Capture the cell that displays the provided text and extract its [X, Y] central coordinate. 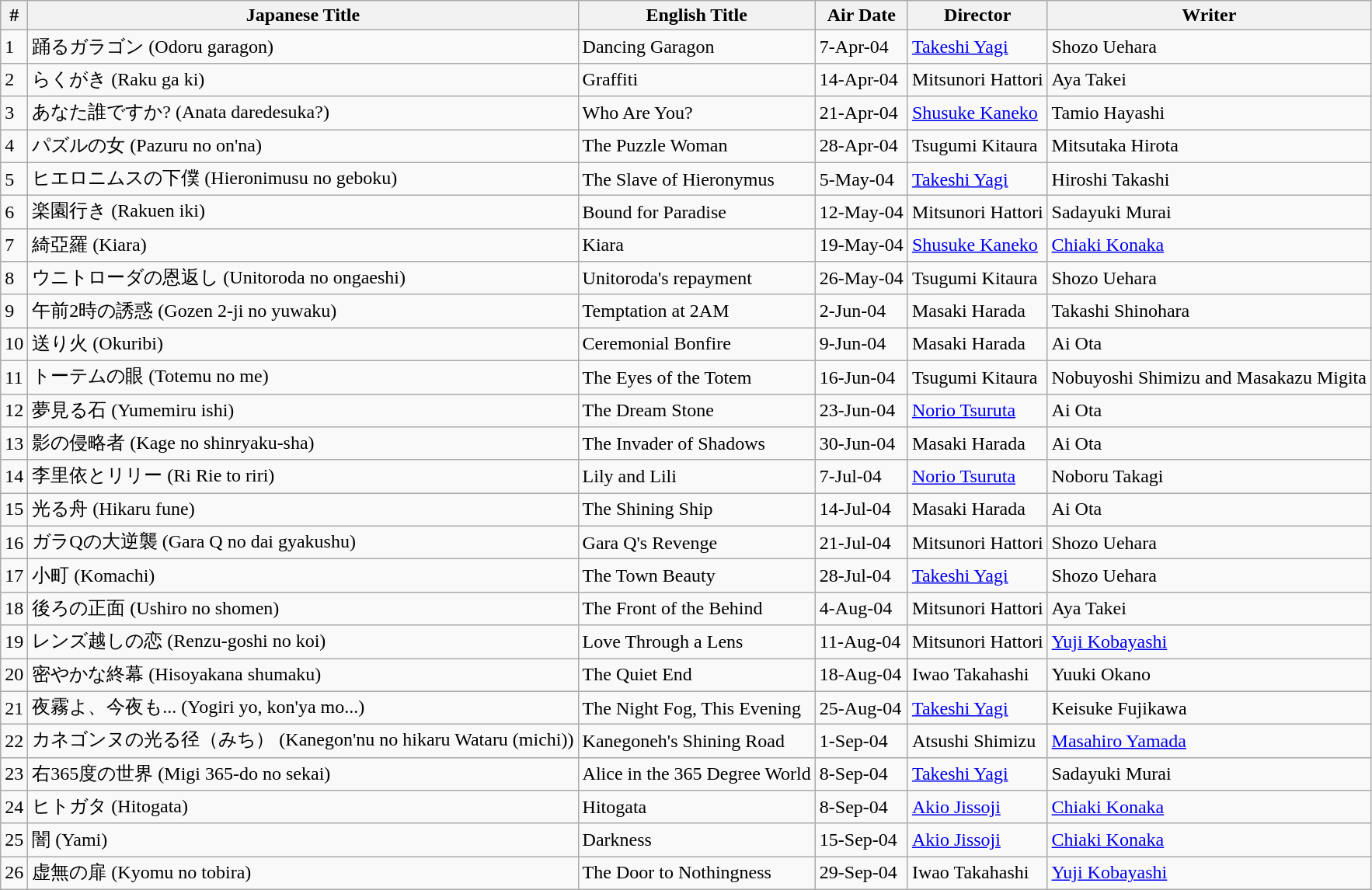
11 [14, 377]
トーテムの眼 (Totemu no me) [303, 377]
The Door to Nothingness [696, 873]
綺亞羅 (Kiara) [303, 245]
Kiara [696, 245]
Hiroshi Takashi [1209, 179]
# [14, 16]
あなた誰ですか? (Anata daredesuka?) [303, 113]
ヒトガタ (Hitogata) [303, 808]
19-May-04 [861, 245]
1-Sep-04 [861, 741]
Tamio Hayashi [1209, 113]
5 [14, 179]
7-Jul-04 [861, 477]
26 [14, 873]
Yuuki Okano [1209, 676]
右365度の世界 (Migi 365-do no sekai) [303, 774]
Atsushi Shimizu [977, 741]
16-Jun-04 [861, 377]
23-Jun-04 [861, 410]
Masahiro Yamada [1209, 741]
22 [14, 741]
11-Aug-04 [861, 641]
12-May-04 [861, 213]
らくがき (Raku ga ki) [303, 79]
19 [14, 641]
踊るガラゴン (Odoru garagon) [303, 47]
15 [14, 509]
16 [14, 542]
6 [14, 213]
3 [14, 113]
カネゴンヌの光る径（みち） (Kanegon'nu no hikaru Wataru (michi)) [303, 741]
5-May-04 [861, 179]
Temptation at 2AM [696, 311]
4 [14, 146]
The Front of the Behind [696, 609]
Kanegoneh's Shining Road [696, 741]
14-Jul-04 [861, 509]
21-Jul-04 [861, 542]
The Invader of Shadows [696, 444]
23 [14, 774]
28-Jul-04 [861, 576]
Hitogata [696, 808]
夢見る石 (Yumemiru ishi) [303, 410]
Who Are You? [696, 113]
Love Through a Lens [696, 641]
21 [14, 708]
14 [14, 477]
Ceremonial Bonfire [696, 345]
8 [14, 278]
7-Apr-04 [861, 47]
24 [14, 808]
25 [14, 840]
18-Aug-04 [861, 676]
Air Date [861, 16]
30-Jun-04 [861, 444]
Nobuyoshi Shimizu and Masakazu Migita [1209, 377]
17 [14, 576]
28-Apr-04 [861, 146]
2 [14, 79]
Writer [1209, 16]
光る舟 (Hikaru fune) [303, 509]
The Slave of Hieronymus [696, 179]
21-Apr-04 [861, 113]
Noboru Takagi [1209, 477]
影の侵略者 (Kage no shinryaku-sha) [303, 444]
李里依とリリー (Ri Rie to riri) [303, 477]
レンズ越しの恋 (Renzu-goshi no koi) [303, 641]
密やかな終幕 (Hisoyakana shumaku) [303, 676]
25-Aug-04 [861, 708]
ガラQの大逆襲 (Gara Q no dai gyakushu) [303, 542]
Japanese Title [303, 16]
18 [14, 609]
10 [14, 345]
2-Jun-04 [861, 311]
午前2時の誘惑 (Gozen 2-ji no yuwaku) [303, 311]
The Town Beauty [696, 576]
29-Sep-04 [861, 873]
Bound for Paradise [696, 213]
1 [14, 47]
Unitoroda's repayment [696, 278]
English Title [696, 16]
26-May-04 [861, 278]
The Night Fog, This Evening [696, 708]
Graffiti [696, 79]
Dancing Garagon [696, 47]
9-Jun-04 [861, 345]
ウニトローダの恩返し (Unitoroda no ongaeshi) [303, 278]
送り火 (Okuribi) [303, 345]
4-Aug-04 [861, 609]
9 [14, 311]
Mitsutaka Hirota [1209, 146]
Takashi Shinohara [1209, 311]
14-Apr-04 [861, 79]
夜霧よ、今夜も... (Yogiri yo, kon'ya mo...) [303, 708]
Keisuke Fujikawa [1209, 708]
The Quiet End [696, 676]
Gara Q's Revenge [696, 542]
ヒエロニムスの下僕 (Hieronimusu no geboku) [303, 179]
13 [14, 444]
The Puzzle Woman [696, 146]
The Dream Stone [696, 410]
楽園行き (Rakuen iki) [303, 213]
15-Sep-04 [861, 840]
パズルの女 (Pazuru no on'na) [303, 146]
虚無の扉 (Kyomu no tobira) [303, 873]
闇 (Yami) [303, 840]
Darkness [696, 840]
20 [14, 676]
Director [977, 16]
The Shining Ship [696, 509]
12 [14, 410]
7 [14, 245]
Lily and Lili [696, 477]
The Eyes of the Totem [696, 377]
後ろの正面 (Ushiro no shomen) [303, 609]
小町 (Komachi) [303, 576]
Alice in the 365 Degree World [696, 774]
